Scan for the cell matching the given text and deliver its [x, y] coordinate at center. 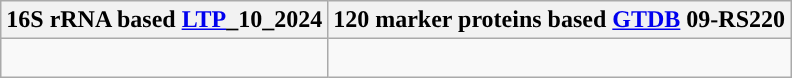
120 marker proteins based GTDB 09-RS220 [560, 20]
16S rRNA based LTP_10_2024 [164, 20]
